Detect which cell encompasses the target text, then output its (X, Y) center coordinate. 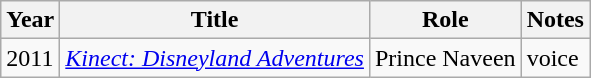
voice (555, 58)
Prince Naveen (445, 58)
Role (445, 20)
Kinect: Disneyland Adventures (215, 58)
2011 (30, 58)
Notes (555, 20)
Title (215, 20)
Year (30, 20)
